Search for the cell housing the specified text and yield its [X, Y] center coordinate. 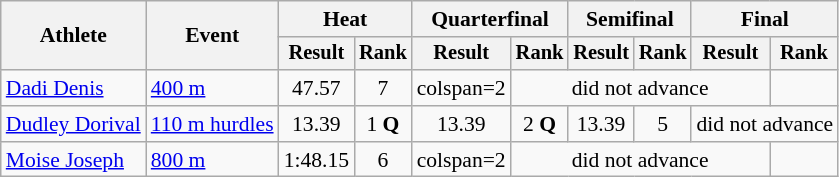
Heat [346, 19]
Final [764, 19]
5 [663, 124]
Athlete [74, 36]
1 Q [383, 124]
47.57 [316, 88]
2 Q [540, 124]
Quarterfinal [490, 19]
110 m hurdles [212, 124]
Semifinal [630, 19]
Dadi Denis [74, 88]
7 [383, 88]
Dudley Dorival [74, 124]
400 m [212, 88]
Event [212, 36]
colspan=2 [462, 88]
